Extract the (x, y) coordinate from the center of the cell holding the provided text.  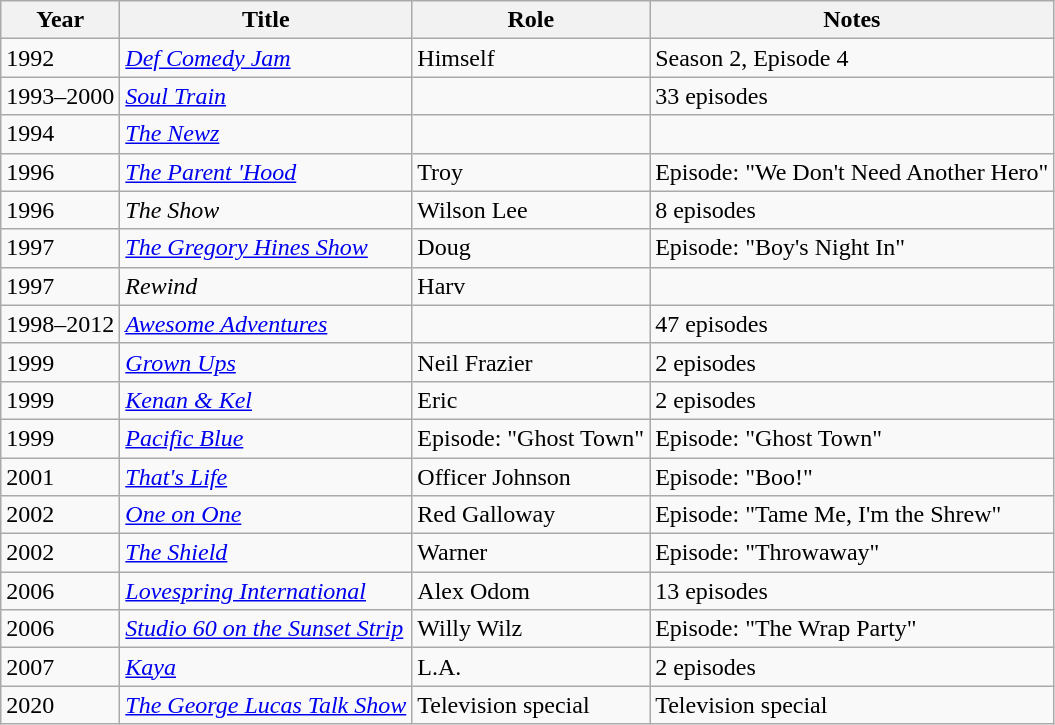
Harv (531, 286)
Doug (531, 248)
Studio 60 on the Sunset Strip (266, 629)
Def Comedy Jam (266, 58)
Himself (531, 58)
Episode: "Boo!" (852, 477)
Wilson Lee (531, 210)
Grown Ups (266, 362)
L.A. (531, 667)
Willy Wilz (531, 629)
1998–2012 (60, 324)
Kenan & Kel (266, 400)
2020 (60, 705)
33 episodes (852, 96)
Lovespring International (266, 591)
Eric (531, 400)
The George Lucas Talk Show (266, 705)
Officer Johnson (531, 477)
Episode: "Tame Me, I'm the Shrew" (852, 515)
1993–2000 (60, 96)
Warner (531, 553)
13 episodes (852, 591)
2007 (60, 667)
The Newz (266, 134)
Season 2, Episode 4 (852, 58)
Episode: "Boy's Night In" (852, 248)
Pacific Blue (266, 438)
The Gregory Hines Show (266, 248)
Alex Odom (531, 591)
Soul Train (266, 96)
Kaya (266, 667)
Episode: "Throwaway" (852, 553)
Year (60, 20)
Notes (852, 20)
Awesome Adventures (266, 324)
Red Galloway (531, 515)
1994 (60, 134)
The Parent 'Hood (266, 172)
8 episodes (852, 210)
The Shield (266, 553)
Role (531, 20)
Episode: "The Wrap Party" (852, 629)
One on One (266, 515)
2001 (60, 477)
That's Life (266, 477)
Title (266, 20)
Troy (531, 172)
47 episodes (852, 324)
Episode: "We Don't Need Another Hero" (852, 172)
Neil Frazier (531, 362)
1992 (60, 58)
The Show (266, 210)
Rewind (266, 286)
